For the text-containing cell, return its midpoint in [x, y] coordinate format. 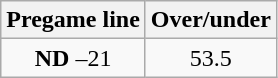
53.5 [210, 58]
Over/under [210, 20]
ND –21 [74, 58]
Pregame line [74, 20]
